Identify which cell holds the provided text, then report its [X, Y] central coordinate. 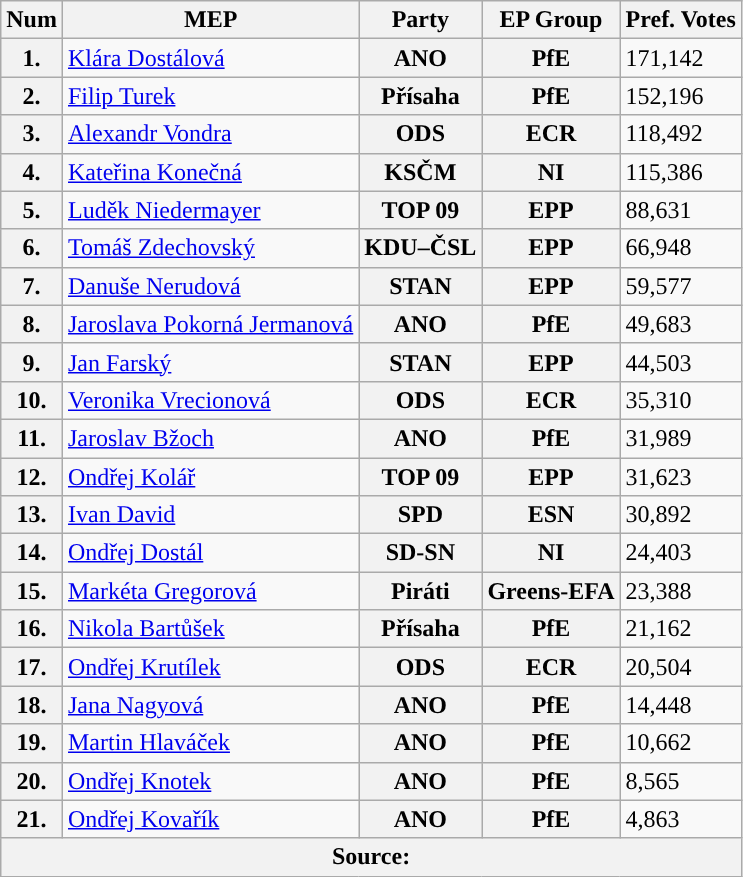
18. [32, 705]
Jana Nagyová [210, 705]
8,565 [680, 781]
49,683 [680, 324]
Source: [372, 857]
3. [32, 134]
EP Group [551, 20]
Kateřina Konečná [210, 172]
Tomáš Zdechovský [210, 248]
115,386 [680, 172]
9. [32, 362]
Danuše Nerudová [210, 286]
12. [32, 477]
Num [32, 20]
Alexandr Vondra [210, 134]
Veronika Vrecionová [210, 400]
19. [32, 743]
Nikola Bartůšek [210, 629]
8. [32, 324]
Pref. Votes [680, 20]
ESN [551, 515]
35,310 [680, 400]
4. [32, 172]
Ondřej Krutílek [210, 667]
20. [32, 781]
4,863 [680, 819]
Party [420, 20]
15. [32, 591]
Ondřej Kovařík [210, 819]
31,989 [680, 438]
11. [32, 438]
7. [32, 286]
Ondřej Dostál [210, 553]
Ivan David [210, 515]
Luděk Niedermayer [210, 210]
30,892 [680, 515]
5. [32, 210]
21,162 [680, 629]
24,403 [680, 553]
13. [32, 515]
Jan Farský [210, 362]
171,142 [680, 58]
10. [32, 400]
88,631 [680, 210]
23,388 [680, 591]
152,196 [680, 96]
SD-SN [420, 553]
10,662 [680, 743]
2. [32, 96]
14. [32, 553]
16. [32, 629]
1. [32, 58]
17. [32, 667]
Martin Hlaváček [210, 743]
14,448 [680, 705]
Ondřej Knotek [210, 781]
44,503 [680, 362]
Greens-EFA [551, 591]
31,623 [680, 477]
Markéta Gregorová [210, 591]
20,504 [680, 667]
Ondřej Kolář [210, 477]
KDU–ČSL [420, 248]
21. [32, 819]
59,577 [680, 286]
Jaroslava Pokorná Jermanová [210, 324]
118,492 [680, 134]
6. [32, 248]
Klára Dostálová [210, 58]
66,948 [680, 248]
KSČM [420, 172]
SPD [420, 515]
Piráti [420, 591]
Jaroslav Bžoch [210, 438]
MEP [210, 20]
Filip Turek [210, 96]
